Capture the cell that displays the provided text and extract its (X, Y) central coordinate. 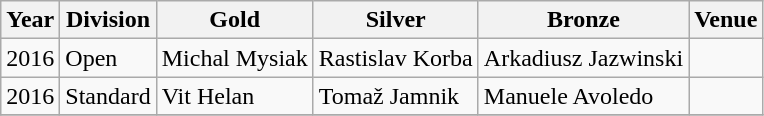
Standard (108, 96)
Bronze (583, 20)
Michal Mysiak (234, 58)
Gold (234, 20)
Tomaž Jamnik (396, 96)
Arkadiusz Jazwinski (583, 58)
Year (30, 20)
Manuele Avoledo (583, 96)
Division (108, 20)
Rastislav Korba (396, 58)
Silver (396, 20)
Venue (726, 20)
Vit Helan (234, 96)
Open (108, 58)
